Output the (X, Y) coordinate of the center of the cell containing the given text.  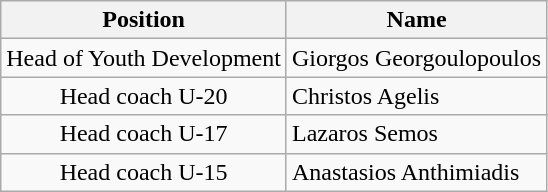
Anastasios Anthimiadis (416, 172)
Giorgos Georgoulopoulos (416, 58)
Head coach U-20 (144, 96)
Head coach U-17 (144, 134)
Name (416, 20)
Head coach U-15 (144, 172)
Christos Agelis (416, 96)
Position (144, 20)
Lazaros Semos (416, 134)
Head of Youth Development (144, 58)
